Search for the cell housing the specified text and yield its (X, Y) center coordinate. 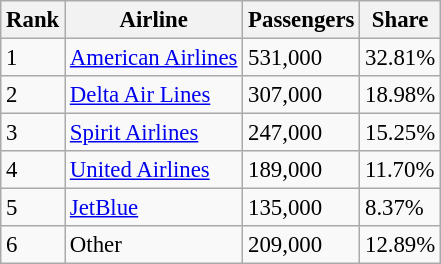
Rank (33, 20)
18.98% (400, 95)
32.81% (400, 58)
3 (33, 133)
15.25% (400, 133)
Share (400, 20)
1 (33, 58)
531,000 (302, 58)
2 (33, 95)
4 (33, 170)
135,000 (302, 208)
6 (33, 245)
United Airlines (154, 170)
Spirit Airlines (154, 133)
8.37% (400, 208)
Other (154, 245)
209,000 (302, 245)
12.89% (400, 245)
Delta Air Lines (154, 95)
307,000 (302, 95)
5 (33, 208)
Passengers (302, 20)
Airline (154, 20)
American Airlines (154, 58)
189,000 (302, 170)
JetBlue (154, 208)
11.70% (400, 170)
247,000 (302, 133)
